Scan for the cell matching the given text and deliver its (X, Y) coordinate at center. 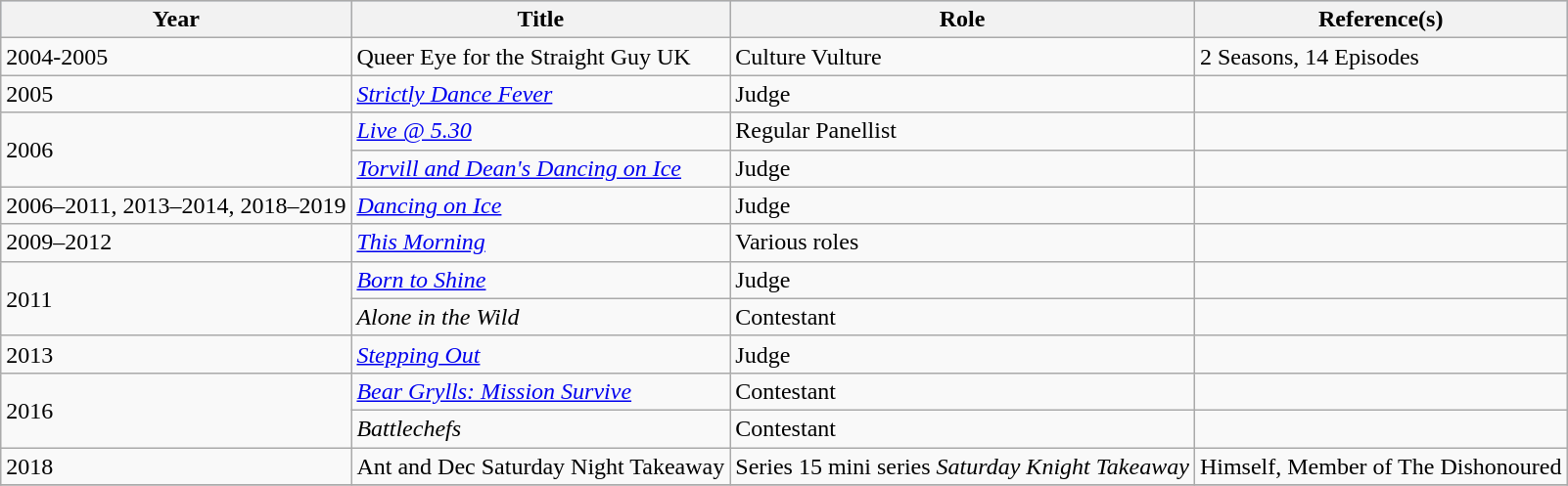
Stepping Out (540, 354)
Himself, Member of The Dishonoured (1380, 466)
2006 (176, 150)
Torvill and Dean's Dancing on Ice (540, 168)
2004-2005 (176, 57)
2011 (176, 298)
Dancing on Ice (540, 205)
Queer Eye for the Straight Guy UK (540, 57)
Role (963, 20)
Series 15 mini series Saturday Knight Takeaway (963, 466)
Year (176, 20)
2016 (176, 410)
Reference(s) (1380, 20)
Battlechefs (540, 428)
Live @ 5.30 (540, 131)
Culture Vulture (963, 57)
Various roles (963, 243)
2006–2011, 2013–2014, 2018–2019 (176, 205)
Bear Grylls: Mission Survive (540, 391)
Title (540, 20)
Alone in the Wild (540, 317)
Strictly Dance Fever (540, 94)
2 Seasons, 14 Episodes (1380, 57)
2018 (176, 466)
2009–2012 (176, 243)
This Morning (540, 243)
Regular Panellist (963, 131)
Born to Shine (540, 280)
Ant and Dec Saturday Night Takeaway (540, 466)
2013 (176, 354)
2005 (176, 94)
